For the text-containing cell, return its midpoint in [x, y] coordinate format. 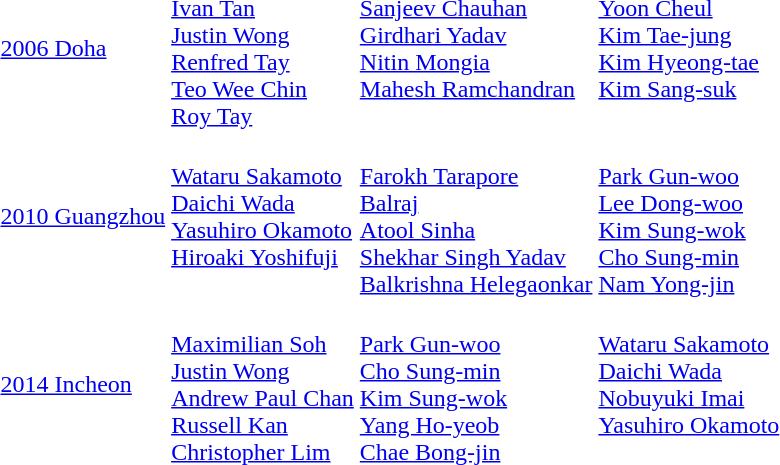
Farokh TaraporeBalrajAtool SinhaShekhar Singh YadavBalkrishna Helegaonkar [476, 216]
Wataru SakamotoDaichi WadaYasuhiro OkamotoHiroaki Yoshifuji [263, 216]
